For the text-containing cell, return its midpoint in (x, y) coordinate format. 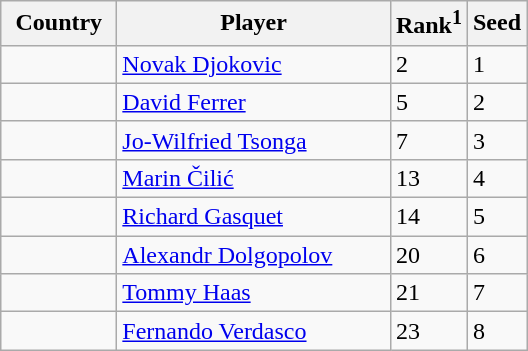
14 (428, 217)
Fernando Verdasco (254, 331)
David Ferrer (254, 102)
6 (496, 255)
Player (254, 24)
1 (496, 64)
Jo-Wilfried Tsonga (254, 140)
Alexandr Dolgopolov (254, 255)
Novak Djokovic (254, 64)
Marin Čilić (254, 178)
21 (428, 293)
Tommy Haas (254, 293)
3 (496, 140)
20 (428, 255)
Richard Gasquet (254, 217)
Seed (496, 24)
Rank1 (428, 24)
23 (428, 331)
13 (428, 178)
8 (496, 331)
Country (59, 24)
4 (496, 178)
